Search for the cell housing the specified text and yield its [x, y] center coordinate. 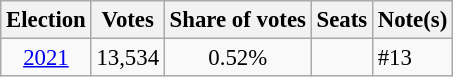
13,534 [128, 58]
#13 [412, 58]
Seats [342, 20]
Share of votes [238, 20]
Election [46, 20]
Note(s) [412, 20]
Votes [128, 20]
2021 [46, 58]
0.52% [238, 58]
